Determine the [x, y] coordinate at the center of the cell enclosing the given text.  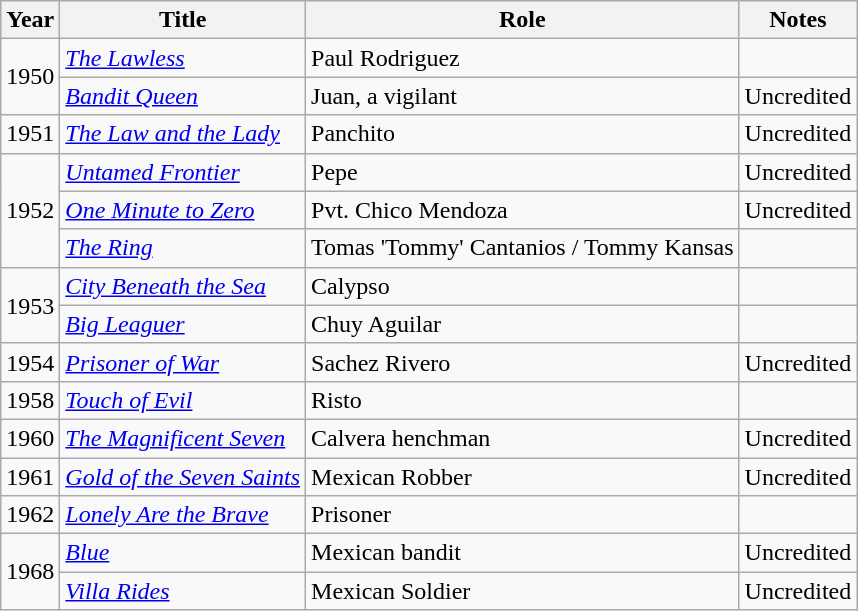
Gold of the Seven Saints [183, 477]
Blue [183, 553]
Mexican Soldier [523, 591]
Chuy Aguilar [523, 324]
Lonely Are the Brave [183, 515]
Villa Rides [183, 591]
The Ring [183, 248]
1960 [30, 438]
The Lawless [183, 58]
Notes [798, 20]
Juan, a vigilant [523, 96]
1951 [30, 134]
Paul Rodriguez [523, 58]
1962 [30, 515]
Mexican bandit [523, 553]
City Beneath the Sea [183, 286]
1954 [30, 362]
Mexican Robber [523, 477]
Touch of Evil [183, 400]
Prisoner [523, 515]
Big Leaguer [183, 324]
Untamed Frontier [183, 172]
Tomas 'Tommy' Cantanios / Tommy Kansas [523, 248]
Prisoner of War [183, 362]
Title [183, 20]
1953 [30, 305]
Year [30, 20]
1961 [30, 477]
Calvera henchman [523, 438]
Risto [523, 400]
Pvt. Chico Mendoza [523, 210]
1950 [30, 77]
Pepe [523, 172]
The Magnificent Seven [183, 438]
Role [523, 20]
1952 [30, 210]
Panchito [523, 134]
Bandit Queen [183, 96]
Calypso [523, 286]
1958 [30, 400]
One Minute to Zero [183, 210]
1968 [30, 572]
Sachez Rivero [523, 362]
The Law and the Lady [183, 134]
